Capture the cell that displays the provided text and extract its (X, Y) central coordinate. 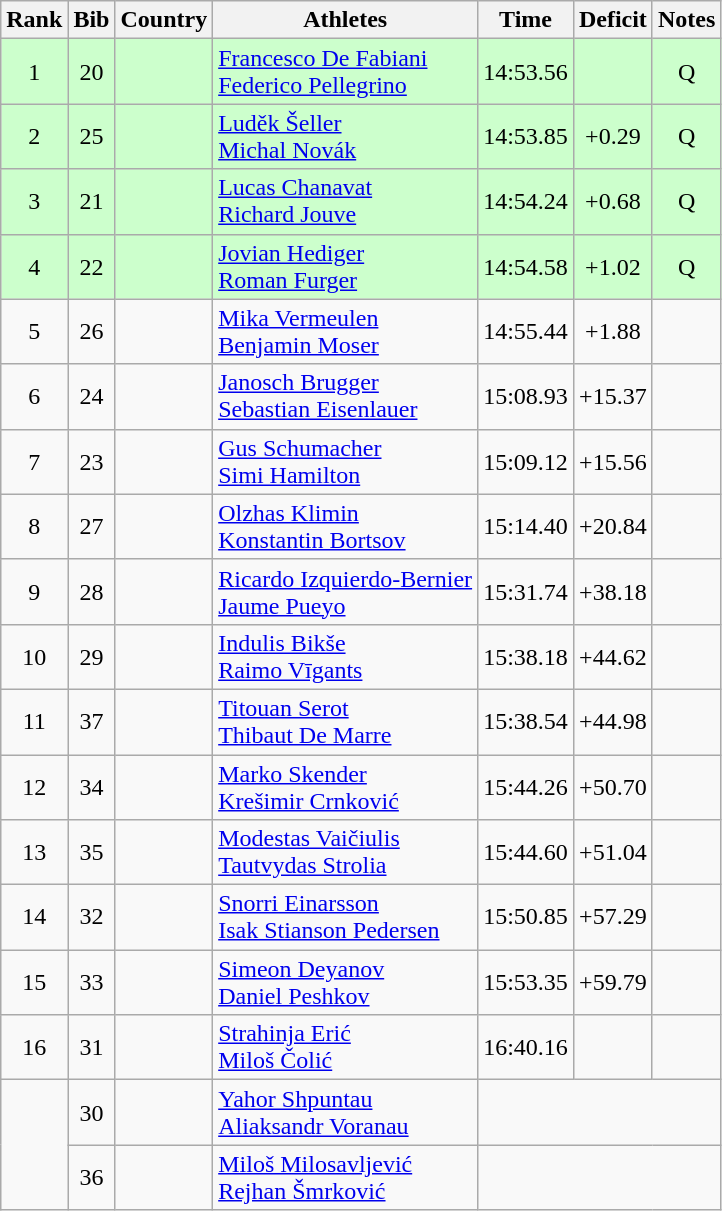
31 (92, 1048)
Janosch BruggerSebastian Eisenlauer (346, 396)
22 (92, 266)
15:50.85 (526, 918)
36 (92, 1178)
Snorri EinarssonIsak Stianson Pedersen (346, 918)
20 (92, 72)
16:40.16 (526, 1048)
2 (34, 136)
14:53.56 (526, 72)
Bib (92, 20)
+0.68 (612, 202)
15:38.18 (526, 656)
Indulis BikšeRaimo Vīgants (346, 656)
16 (34, 1048)
34 (92, 786)
9 (34, 592)
Modestas VaičiulisTautvydas Strolia (346, 852)
1 (34, 72)
Jovian HedigerRoman Furger (346, 266)
29 (92, 656)
15:31.74 (526, 592)
Yahor ShpuntauAliaksandr Voranau (346, 1112)
23 (92, 462)
Gus SchumacherSimi Hamilton (346, 462)
5 (34, 332)
10 (34, 656)
27 (92, 526)
+0.29 (612, 136)
Deficit (612, 20)
33 (92, 982)
Time (526, 20)
Mika VermeulenBenjamin Moser (346, 332)
+44.98 (612, 722)
6 (34, 396)
14 (34, 918)
Luděk ŠellerMichal Novák (346, 136)
3 (34, 202)
Strahinja ErićMiloš Čolić (346, 1048)
+51.04 (612, 852)
Miloš MilosavljevićRejhan Šmrković (346, 1178)
Notes (686, 20)
Lucas ChanavatRichard Jouve (346, 202)
Titouan SerotThibaut De Marre (346, 722)
14:55.44 (526, 332)
4 (34, 266)
Athletes (346, 20)
14:53.85 (526, 136)
Marko SkenderKrešimir Crnković (346, 786)
35 (92, 852)
15:38.54 (526, 722)
13 (34, 852)
Francesco De FabianiFederico Pellegrino (346, 72)
7 (34, 462)
+15.56 (612, 462)
+20.84 (612, 526)
24 (92, 396)
15 (34, 982)
28 (92, 592)
+57.29 (612, 918)
32 (92, 918)
14:54.24 (526, 202)
Rank (34, 20)
+59.79 (612, 982)
11 (34, 722)
+15.37 (612, 396)
+50.70 (612, 786)
37 (92, 722)
15:44.60 (526, 852)
21 (92, 202)
8 (34, 526)
26 (92, 332)
Simeon DeyanovDaniel Peshkov (346, 982)
15:53.35 (526, 982)
+1.88 (612, 332)
12 (34, 786)
+1.02 (612, 266)
Ricardo Izquierdo-BernierJaume Pueyo (346, 592)
15:08.93 (526, 396)
15:44.26 (526, 786)
30 (92, 1112)
25 (92, 136)
15:14.40 (526, 526)
Country (164, 20)
Olzhas KliminKonstantin Bortsov (346, 526)
15:09.12 (526, 462)
+38.18 (612, 592)
14:54.58 (526, 266)
+44.62 (612, 656)
